Pinpoint the cell where the given text exists, returning its [x, y] midpoint coordinate. 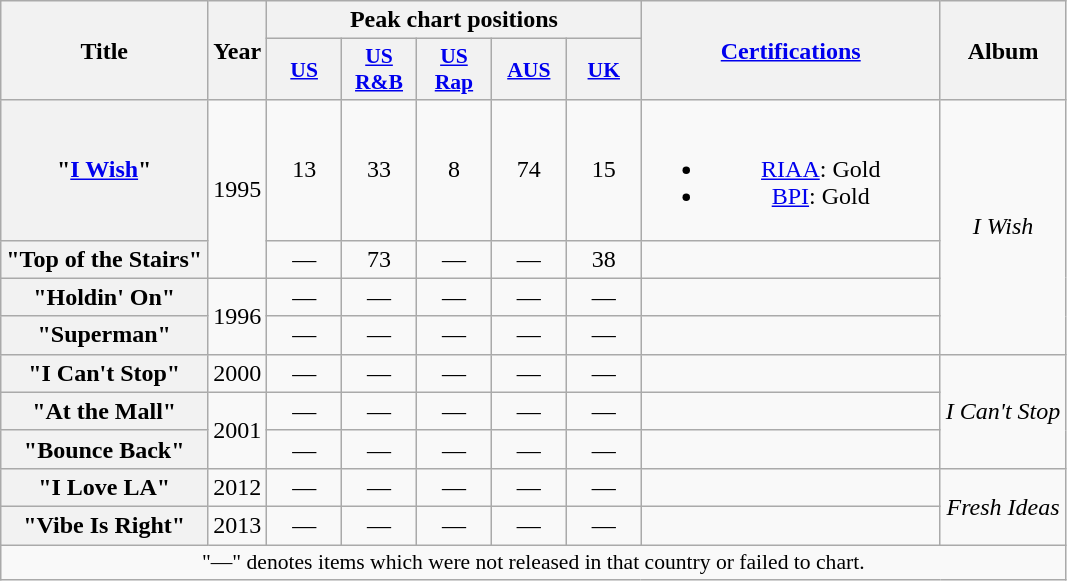
"Superman" [104, 335]
"I Love LA" [104, 487]
Album [1003, 50]
"Top of the Stairs" [104, 259]
UK [604, 70]
US [304, 70]
15 [604, 170]
2001 [238, 430]
2000 [238, 373]
Year [238, 50]
USR&B [380, 70]
"Holdin' On" [104, 297]
38 [604, 259]
2013 [238, 525]
1995 [238, 189]
RIAA: GoldBPI: Gold [790, 170]
Peak chart positions [454, 20]
"I Wish" [104, 170]
"Vibe Is Right" [104, 525]
Fresh Ideas [1003, 506]
USRap [454, 70]
"—" denotes items which were not released in that country or failed to chart. [534, 562]
"At the Mall" [104, 411]
I Wish [1003, 227]
13 [304, 170]
I Can't Stop [1003, 411]
1996 [238, 316]
"Bounce Back" [104, 449]
33 [380, 170]
"I Can't Stop" [104, 373]
73 [380, 259]
Certifications [790, 50]
8 [454, 170]
AUS [528, 70]
2012 [238, 487]
Title [104, 50]
74 [528, 170]
